Output the (x, y) coordinate of the center of the cell containing the given text.  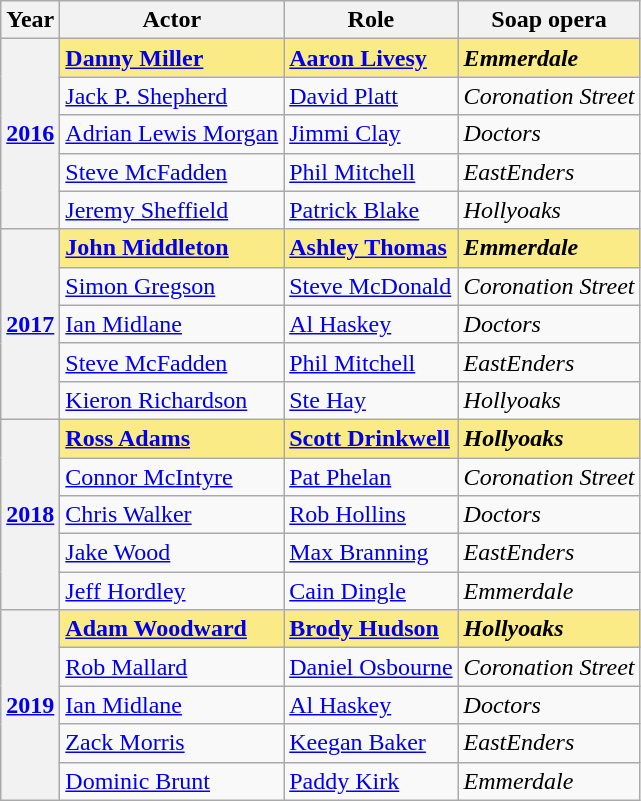
Max Branning (371, 553)
Danny Miller (172, 58)
Simon Gregson (172, 286)
Rob Hollins (371, 515)
Jeff Hordley (172, 591)
Pat Phelan (371, 477)
Daniel Osbourne (371, 667)
Patrick Blake (371, 210)
Ross Adams (172, 438)
2019 (30, 705)
Zack Morris (172, 743)
2017 (30, 324)
Jake Wood (172, 553)
Dominic Brunt (172, 781)
Adam Woodward (172, 629)
Connor McIntyre (172, 477)
Rob Mallard (172, 667)
2018 (30, 514)
David Platt (371, 96)
Ste Hay (371, 400)
Paddy Kirk (371, 781)
Cain Dingle (371, 591)
Year (30, 20)
Jack P. Shepherd (172, 96)
Steve McDonald (371, 286)
Soap opera (549, 20)
Role (371, 20)
Jeremy Sheffield (172, 210)
Kieron Richardson (172, 400)
Adrian Lewis Morgan (172, 134)
Aaron Livesy (371, 58)
Jimmi Clay (371, 134)
Ashley Thomas (371, 248)
Actor (172, 20)
John Middleton (172, 248)
2016 (30, 134)
Scott Drinkwell (371, 438)
Keegan Baker (371, 743)
Brody Hudson (371, 629)
Chris Walker (172, 515)
